Detect which cell encompasses the target text, then output its [x, y] center coordinate. 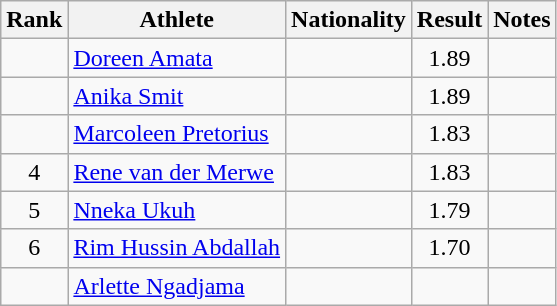
5 [34, 210]
6 [34, 248]
Marcoleen Pretorius [177, 134]
Result [449, 20]
1.70 [449, 248]
Notes [522, 20]
Athlete [177, 20]
Nneka Ukuh [177, 210]
Rim Hussin Abdallah [177, 248]
4 [34, 172]
Rene van der Merwe [177, 172]
Doreen Amata [177, 58]
Nationality [349, 20]
Arlette Ngadjama [177, 286]
Anika Smit [177, 96]
Rank [34, 20]
1.79 [449, 210]
